Find where the given text appears and provide that cell's center as [X, Y] coordinate. 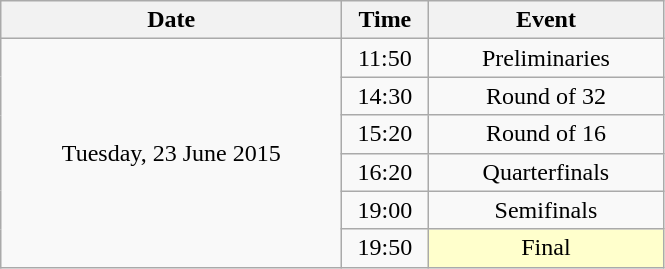
16:20 [385, 172]
Event [546, 20]
Final [546, 248]
Date [172, 20]
15:20 [385, 134]
14:30 [385, 96]
Round of 16 [546, 134]
11:50 [385, 58]
19:00 [385, 210]
Tuesday, 23 June 2015 [172, 153]
Quarterfinals [546, 172]
Preliminaries [546, 58]
19:50 [385, 248]
Semifinals [546, 210]
Time [385, 20]
Round of 32 [546, 96]
